Capture the cell that displays the provided text and extract its (x, y) central coordinate. 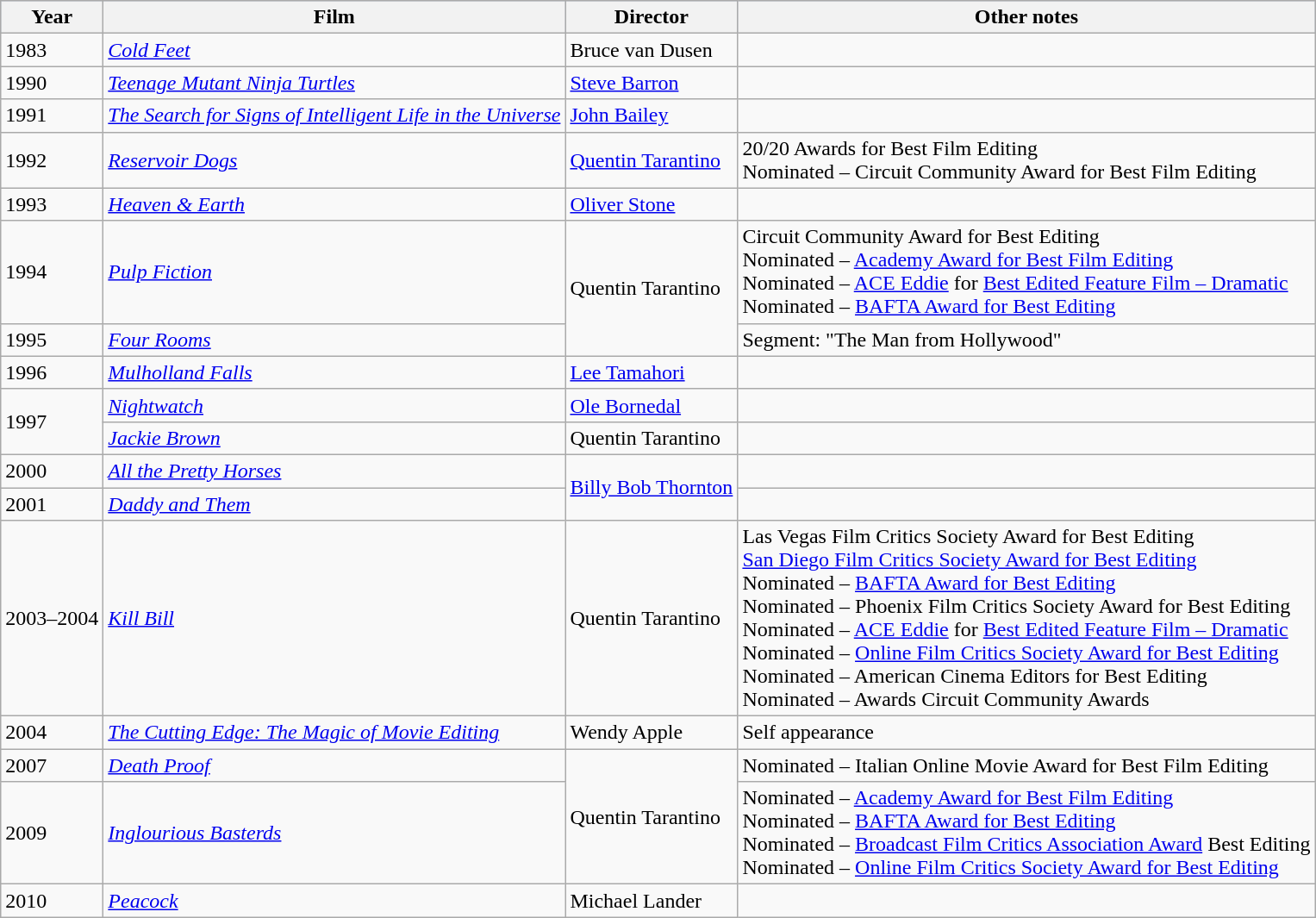
Wendy Apple (652, 733)
1994 (52, 272)
Jackie Brown (334, 438)
Steve Barron (652, 83)
Kill Bill (334, 619)
All the Pretty Horses (334, 471)
Death Proof (334, 765)
Michael Lander (652, 901)
Peacock (334, 901)
1995 (52, 340)
2007 (52, 765)
Segment: "The Man from Hollywood" (1026, 340)
The Cutting Edge: The Magic of Movie Editing (334, 733)
1990 (52, 83)
Bruce van Dusen (652, 50)
Four Rooms (334, 340)
2004 (52, 733)
Nightwatch (334, 405)
2001 (52, 504)
Heaven & Earth (334, 204)
Lee Tamahori (652, 372)
Cold Feet (334, 50)
1992 (52, 160)
Other notes (1026, 17)
Teenage Mutant Ninja Turtles (334, 83)
Reservoir Dogs (334, 160)
John Bailey (652, 116)
2009 (52, 833)
Pulp Fiction (334, 272)
Year (52, 17)
1996 (52, 372)
Billy Bob Thornton (652, 487)
Inglourious Basterds (334, 833)
Oliver Stone (652, 204)
Daddy and Them (334, 504)
1991 (52, 116)
Director (652, 17)
Film (334, 17)
Self appearance (1026, 733)
2010 (52, 901)
Nominated – Italian Online Movie Award for Best Film Editing (1026, 765)
Ole Bornedal (652, 405)
1993 (52, 204)
2003–2004 (52, 619)
2000 (52, 471)
The Search for Signs of Intelligent Life in the Universe (334, 116)
1997 (52, 422)
1983 (52, 50)
20/20 Awards for Best Film EditingNominated – Circuit Community Award for Best Film Editing (1026, 160)
Mulholland Falls (334, 372)
